For the text-containing cell, return its midpoint in [x, y] coordinate format. 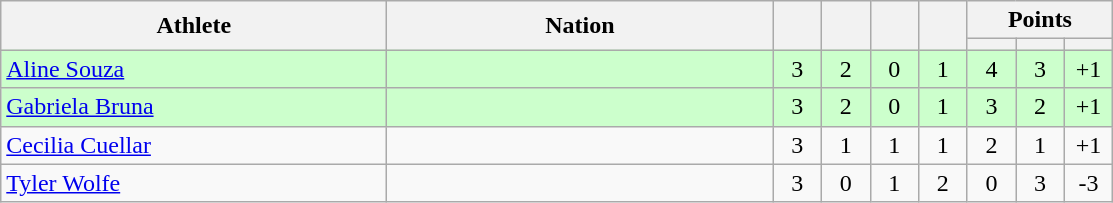
-3 [1088, 183]
Aline Souza [194, 69]
Tyler Wolfe [194, 183]
4 [992, 69]
Points [1040, 20]
Athlete [194, 26]
Nation [580, 26]
Gabriela Bruna [194, 107]
Cecilia Cuellar [194, 145]
